Determine the [X, Y] coordinate at the center of the cell enclosing the given text.  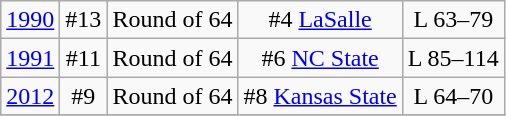
#6 NC State [320, 58]
L 63–79 [453, 20]
L 64–70 [453, 96]
2012 [30, 96]
1990 [30, 20]
#11 [84, 58]
#4 LaSalle [320, 20]
#9 [84, 96]
1991 [30, 58]
#13 [84, 20]
L 85–114 [453, 58]
#8 Kansas State [320, 96]
